Detect which cell encompasses the target text, then output its (X, Y) center coordinate. 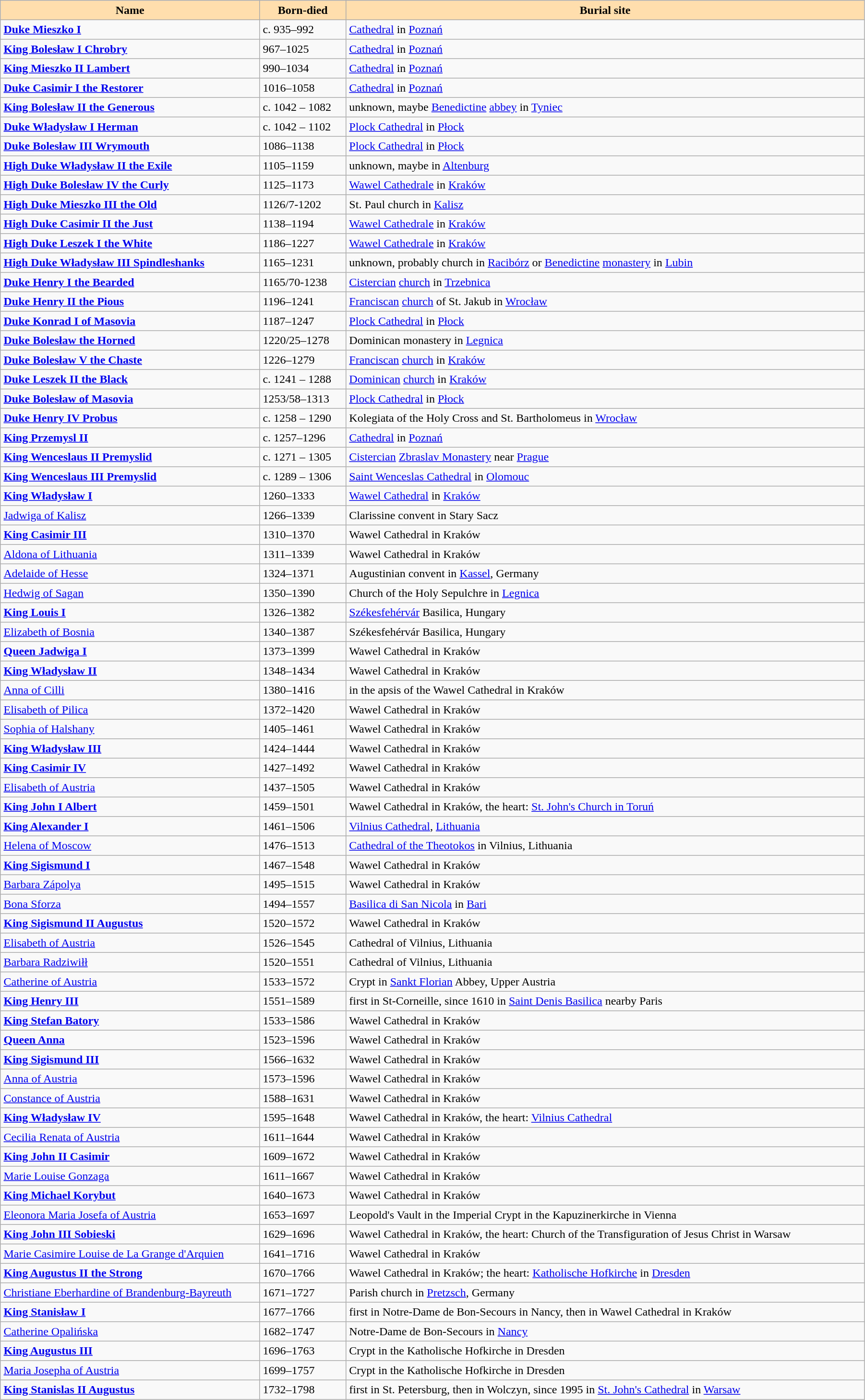
King Michael Korybut (130, 1195)
1495–1515 (303, 884)
Constance of Austria (130, 1098)
1682–1747 (303, 1331)
Dominican monastery in Legnica (605, 340)
Wawel Cathedral in Kraków, the heart: Church of the Transfiguration of Jesus Christ in Warsaw (605, 1234)
Duke Bolesław the Horned (130, 340)
King Casimir IV (130, 768)
c. 1258 – 1290 (303, 418)
1310–1370 (303, 534)
1732–1798 (303, 1389)
1266–1339 (303, 515)
Duke Casimir I the Restorer (130, 88)
1551–1589 (303, 1001)
1670–1766 (303, 1273)
King Bolesław I Chrobry (130, 49)
1629–1696 (303, 1234)
Wawel Cathedral in Kraków, the heart: Vilnius Cathedral (605, 1117)
Anna of Austria (130, 1079)
1380–1416 (303, 690)
1671–1727 (303, 1293)
1611–1667 (303, 1176)
1677–1766 (303, 1312)
Crypt in Sankt Florian Abbey, Upper Austria (605, 982)
Hedwig of Sagan (130, 593)
Duke Bolesław V the Chaste (130, 360)
1138–1194 (303, 224)
King Louis I (130, 612)
1533–1572 (303, 982)
Duke Bolesław of Masovia (130, 399)
1611–1644 (303, 1137)
King John II Casimir (130, 1156)
Name (130, 10)
Duke Bolesław III Wrymouth (130, 146)
first in St-Corneille, since 1610 in Saint Denis Basilica nearby Paris (605, 1001)
Basilica di San Nicola in Bari (605, 904)
Catherine Opalińska (130, 1331)
Born-died (303, 10)
1595–1648 (303, 1117)
Barbara Zápolya (130, 884)
Marie Louise Gonzaga (130, 1176)
Elizabeth of Bosnia (130, 632)
King Casimir III (130, 534)
Franciscan church of St. Jakub in Wrocław (605, 301)
c. 935–992 (303, 29)
1424–1444 (303, 748)
Augustinian convent in Kassel, Germany (605, 573)
c. 1042 – 1082 (303, 107)
1653–1697 (303, 1215)
c. 1289 – 1306 (303, 476)
Clarissine convent in Stary Sacz (605, 515)
King Mieszko II Lambert (130, 68)
1641–1716 (303, 1254)
Marie Casimire Louise de La Grange d'Arquien (130, 1254)
Wawel Cathedral in Kraków; the heart: Katholische Hofkirche in Dresden (605, 1273)
Aldona of Lithuania (130, 554)
Queen Jadwiga I (130, 651)
Duke Mieszko I (130, 29)
1260–1333 (303, 496)
1253/58–1313 (303, 399)
990–1034 (303, 68)
Queen Anna (130, 1040)
1699–1757 (303, 1370)
1326–1382 (303, 612)
Christiane Eberhardine of Brandenburg-Bayreuth (130, 1293)
King Henry III (130, 1001)
High Duke Władysław III Spindleshanks (130, 262)
1196–1241 (303, 301)
King Sigismund III (130, 1059)
1187–1247 (303, 321)
1640–1673 (303, 1195)
1165–1231 (303, 262)
1226–1279 (303, 360)
1220/25–1278 (303, 340)
first in Notre-Dame de Bon-Secours in Nancy, then in Wawel Cathedral in Kraków (605, 1312)
King Augustus II the Strong (130, 1273)
Adelaide of Hesse (130, 573)
c. 1042 – 1102 (303, 127)
1016–1058 (303, 88)
1348–1434 (303, 671)
King Sigismund I (130, 865)
1494–1557 (303, 904)
1126/7-1202 (303, 204)
Helena of Moscow (130, 845)
High Duke Mieszko III the Old (130, 204)
1523–1596 (303, 1040)
1311–1339 (303, 554)
King Alexander I (130, 826)
Saint Wenceslas Cathedral in Olomouc (605, 476)
Elisabeth of Pilica (130, 710)
King Sigismund II Augustus (130, 923)
unknown, maybe in Altenburg (605, 166)
Parish church in Pretzsch, Germany (605, 1293)
1372–1420 (303, 710)
Vilnius Cathedral, Lithuania (605, 826)
1533–1586 (303, 1020)
King Władysław III (130, 748)
High Duke Casimir II the Just (130, 224)
King Wenceslaus II Premyslid (130, 457)
St. Paul church in Kalisz (605, 204)
1437–1505 (303, 787)
King Wenceslaus III Premyslid (130, 476)
King John I Albert (130, 807)
Sophia of Halshany (130, 729)
King Bolesław II the Generous (130, 107)
Cathedral of the Theotokos in Vilnius, Lithuania (605, 845)
1373–1399 (303, 651)
Cistercian Zbraslav Monastery near Prague (605, 457)
Duke Henry II the Pious (130, 301)
c. 1271 – 1305 (303, 457)
1696–1763 (303, 1351)
Church of the Holy Sepulchre in Legnica (605, 593)
Cistercian church in Trzebnica (605, 282)
King Władysław IV (130, 1117)
King Władysław II (130, 671)
1125–1173 (303, 185)
Dominican church in Kraków (605, 379)
1105–1159 (303, 166)
1186–1227 (303, 243)
1461–1506 (303, 826)
Anna of Cilli (130, 690)
1520–1572 (303, 923)
High Duke Bolesław IV the Curly (130, 185)
1526–1545 (303, 943)
Notre-Dame de Bon-Secours in Nancy (605, 1331)
Duke Henry IV Probus (130, 418)
Duke Władysław I Herman (130, 127)
1165/70-1238 (303, 282)
Burial site (605, 10)
Duke Konrad I of Masovia (130, 321)
in the apsis of the Wawel Cathedral in Kraków (605, 690)
High Duke Leszek I the White (130, 243)
c. 1257–1296 (303, 438)
1520–1551 (303, 962)
1566–1632 (303, 1059)
Duke Henry I the Bearded (130, 282)
King Stanislas II Augustus (130, 1389)
1573–1596 (303, 1079)
Duke Leszek II the Black (130, 379)
1350–1390 (303, 593)
High Duke Władysław II the Exile (130, 166)
King Przemysl II (130, 438)
Jadwiga of Kalisz (130, 515)
1324–1371 (303, 573)
1427–1492 (303, 768)
1467–1548 (303, 865)
unknown, maybe Benedictine abbey in Tyniec (605, 107)
Bona Sforza (130, 904)
1459–1501 (303, 807)
1476–1513 (303, 845)
Maria Josepha of Austria (130, 1370)
Catherine of Austria (130, 982)
1405–1461 (303, 729)
Eleonora Maria Josefa of Austria (130, 1215)
King Augustus III (130, 1351)
unknown, probably church in Racibórz or Benedictine monastery in Lubin (605, 262)
King Stefan Batory (130, 1020)
1086–1138 (303, 146)
1340–1387 (303, 632)
first in St. Petersburg, then in Wolczyn, since 1995 in St. John's Cathedral in Warsaw (605, 1389)
1609–1672 (303, 1156)
Franciscan church in Kraków (605, 360)
c. 1241 – 1288 (303, 379)
Leopold's Vault in the Imperial Crypt in the Kapuzinerkirche in Vienna (605, 1215)
967–1025 (303, 49)
Cecilia Renata of Austria (130, 1137)
Barbara Radziwiłł (130, 962)
King Władysław I (130, 496)
King Stanisław I (130, 1312)
King John III Sobieski (130, 1234)
Kolegiata of the Holy Cross and St. Bartholomeus in Wrocław (605, 418)
1588–1631 (303, 1098)
Wawel Cathedral in Kraków, the heart: St. John's Church in Toruń (605, 807)
